Identify which cell holds the provided text, then report its (X, Y) central coordinate. 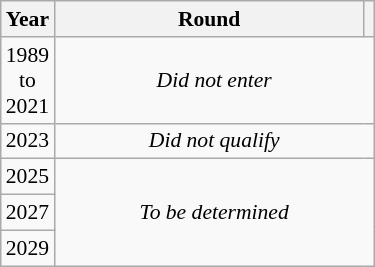
Did not enter (214, 80)
2025 (28, 177)
2023 (28, 141)
Did not qualify (214, 141)
1989to2021 (28, 80)
To be determined (214, 212)
2027 (28, 213)
Year (28, 19)
Round (209, 19)
2029 (28, 248)
